Extract the (x, y) coordinate from the center of the cell holding the provided text.  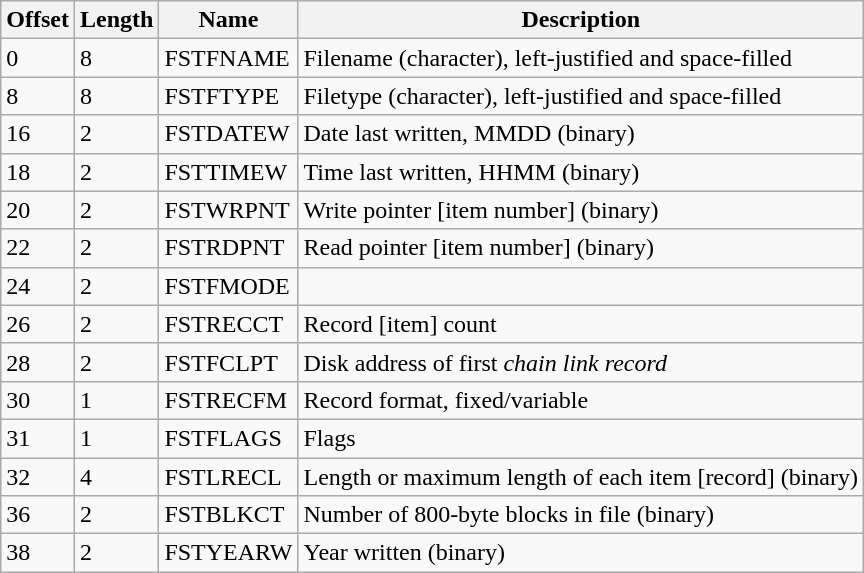
Number of 800-byte blocks in file (binary) (581, 515)
FSTWRPNT (228, 210)
Offset (38, 20)
FSTBLKCT (228, 515)
FSTDATEW (228, 134)
Filetype (character), left-justified and space-filled (581, 96)
18 (38, 172)
36 (38, 515)
Record [item] count (581, 324)
FSTFLAGS (228, 438)
16 (38, 134)
Time last written, HHMM (binary) (581, 172)
30 (38, 400)
FSTRDPNT (228, 248)
Length (116, 20)
0 (38, 58)
Name (228, 20)
FSTYEARW (228, 553)
Flags (581, 438)
38 (38, 553)
4 (116, 477)
FSTFTYPE (228, 96)
28 (38, 362)
Read pointer [item number] (binary) (581, 248)
Year written (binary) (581, 553)
32 (38, 477)
FSTFNAME (228, 58)
Length or maximum length of each item [record] (binary) (581, 477)
26 (38, 324)
20 (38, 210)
Filename (character), left-justified and space-filled (581, 58)
Disk address of first chain link record (581, 362)
Record format, fixed/variable (581, 400)
Write pointer [item number] (binary) (581, 210)
FSTLRECL (228, 477)
22 (38, 248)
FSTRECFM (228, 400)
31 (38, 438)
Description (581, 20)
FSTTIMEW (228, 172)
FSTRECCT (228, 324)
24 (38, 286)
FSTFCLPT (228, 362)
FSTFMODE (228, 286)
Date last written, MMDD (binary) (581, 134)
